Pinpoint the cell where the given text exists, returning its [X, Y] midpoint coordinate. 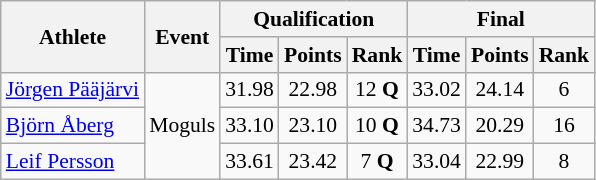
22.99 [500, 162]
Athlete [72, 36]
Event [182, 36]
Moguls [182, 126]
33.61 [250, 162]
23.10 [313, 126]
Jörgen Pääjärvi [72, 90]
12 Q [378, 90]
8 [564, 162]
Qualification [314, 19]
Final [500, 19]
33.02 [436, 90]
6 [564, 90]
Björn Åberg [72, 126]
22.98 [313, 90]
10 Q [378, 126]
33.04 [436, 162]
Leif Persson [72, 162]
20.29 [500, 126]
23.42 [313, 162]
34.73 [436, 126]
33.10 [250, 126]
16 [564, 126]
24.14 [500, 90]
7 Q [378, 162]
31.98 [250, 90]
